Determine the (x, y) coordinate at the center of the cell enclosing the given text.  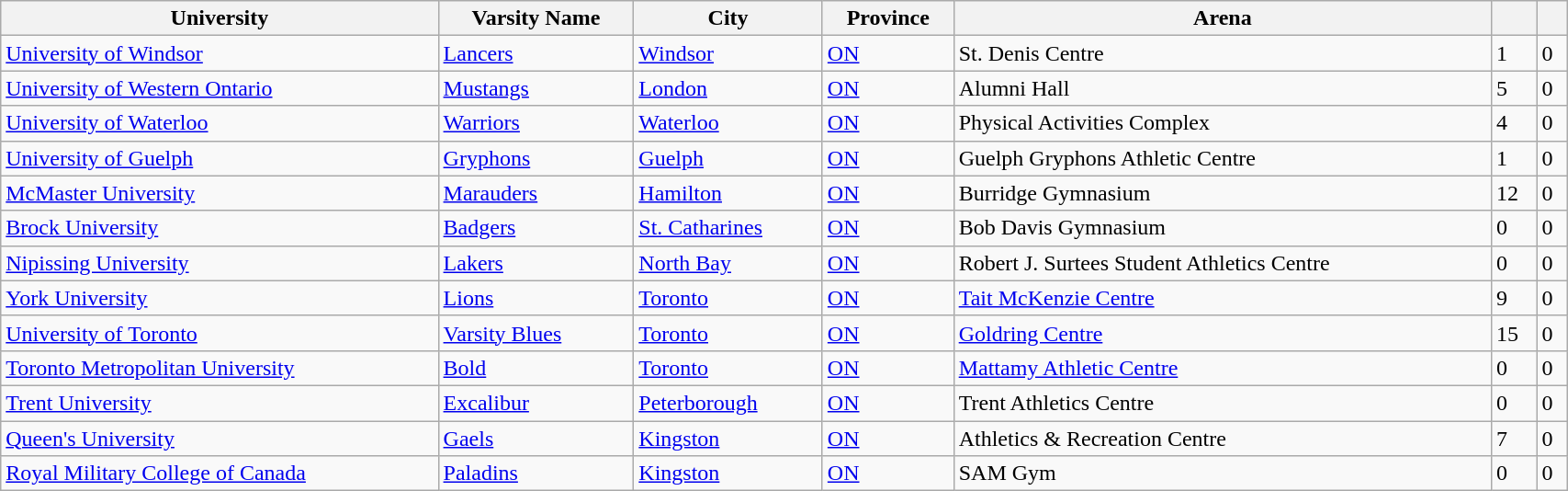
Warriors (536, 123)
Queen's University (220, 439)
9 (1514, 298)
Windsor (728, 53)
Robert J. Surtees Student Athletics Centre (1222, 263)
University of Western Ontario (220, 88)
Goldring Centre (1222, 333)
Mattamy Athletic Centre (1222, 368)
University of Windsor (220, 53)
15 (1514, 333)
Gryphons (536, 158)
Peterborough (728, 403)
Guelph Gryphons Athletic Centre (1222, 158)
Marauders (536, 193)
University of Waterloo (220, 123)
St. Catharines (728, 228)
Toronto Metropolitan University (220, 368)
Paladins (536, 474)
University (220, 18)
London (728, 88)
Arena (1222, 18)
Royal Military College of Canada (220, 474)
Alumni Hall (1222, 88)
Bob Davis Gymnasium (1222, 228)
12 (1514, 193)
University of Toronto (220, 333)
7 (1514, 439)
4 (1514, 123)
St. Denis Centre (1222, 53)
Guelph (728, 158)
Trent University (220, 403)
North Bay (728, 263)
Varsity Blues (536, 333)
Tait McKenzie Centre (1222, 298)
Physical Activities Complex (1222, 123)
University of Guelph (220, 158)
Mustangs (536, 88)
Lakers (536, 263)
Athletics & Recreation Centre (1222, 439)
Excalibur (536, 403)
Burridge Gymnasium (1222, 193)
Varsity Name (536, 18)
Lions (536, 298)
Gaels (536, 439)
York University (220, 298)
Brock University (220, 228)
Lancers (536, 53)
Province (887, 18)
Trent Athletics Centre (1222, 403)
Hamilton (728, 193)
Bold (536, 368)
McMaster University (220, 193)
Waterloo (728, 123)
Badgers (536, 228)
Nipissing University (220, 263)
SAM Gym (1222, 474)
5 (1514, 88)
City (728, 18)
